Capture the cell that displays the provided text and extract its [x, y] central coordinate. 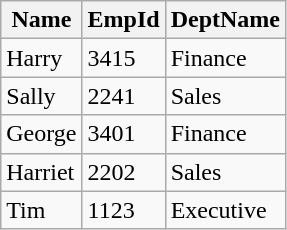
2202 [124, 172]
1123 [124, 210]
3415 [124, 58]
Harriet [42, 172]
George [42, 134]
3401 [124, 134]
2241 [124, 96]
Harry [42, 58]
Executive [225, 210]
Name [42, 20]
DeptName [225, 20]
Tim [42, 210]
EmpId [124, 20]
Sally [42, 96]
